Scan for the cell matching the given text and deliver its (X, Y) coordinate at center. 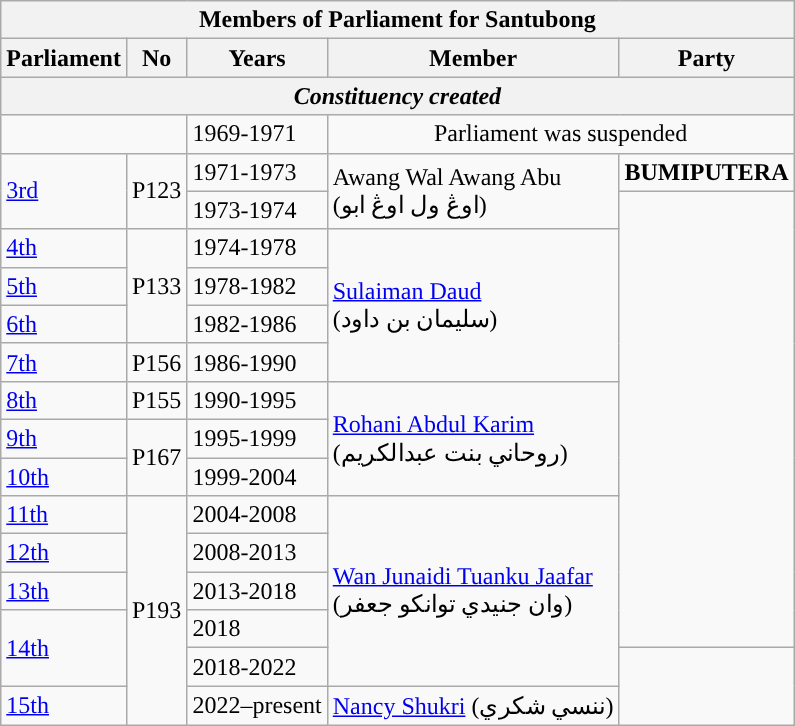
2004-2008 (257, 515)
Parliament was suspended (560, 134)
11th (64, 515)
5th (64, 286)
P123 (156, 191)
9th (64, 438)
Awang Wal Awang Abu (اوڠ ول اوڠ ابو) (473, 191)
Rohani Abdul Karim (روحاني بنت عبدالكريم) (473, 438)
No (156, 58)
Member (473, 58)
P156 (156, 362)
P167 (156, 457)
Nancy Shukri (ننسي شكري‎) (473, 706)
7th (64, 362)
1995-1999 (257, 438)
Party (706, 58)
10th (64, 477)
2013-2018 (257, 591)
1971-1973 (257, 172)
Parliament (64, 58)
1973-1974 (257, 210)
1982-1986 (257, 324)
Wan Junaidi Tuanku Jaafar (وان جنيدي توانكو جعفر‎) (473, 591)
BUMIPUTERA (706, 172)
Sulaiman Daud (سليمان بن داود) (473, 305)
2022–present (257, 706)
2008-2013 (257, 553)
4th (64, 248)
1990-1995 (257, 400)
Years (257, 58)
P193 (156, 611)
15th (64, 706)
13th (64, 591)
14th (64, 648)
1969-1971 (257, 134)
Constituency created (398, 96)
1978-1982 (257, 286)
6th (64, 324)
1999-2004 (257, 477)
P155 (156, 400)
12th (64, 553)
1986-1990 (257, 362)
2018-2022 (257, 667)
3rd (64, 191)
Members of Parliament for Santubong (398, 20)
1974-1978 (257, 248)
8th (64, 400)
P133 (156, 286)
2018 (257, 629)
